Detect which cell encompasses the target text, then output its (X, Y) center coordinate. 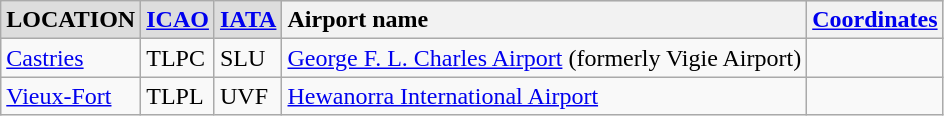
LOCATION (71, 20)
Coordinates (875, 20)
George F. L. Charles Airport (formerly Vigie Airport) (544, 58)
UVF (248, 96)
SLU (248, 58)
Castries (71, 58)
TLPC (178, 58)
Vieux-Fort (71, 96)
Airport name (544, 20)
ICAO (178, 20)
TLPL (178, 96)
IATA (248, 20)
Hewanorra International Airport (544, 96)
